Locate the cell with the specified text and output its (X, Y) center coordinate. 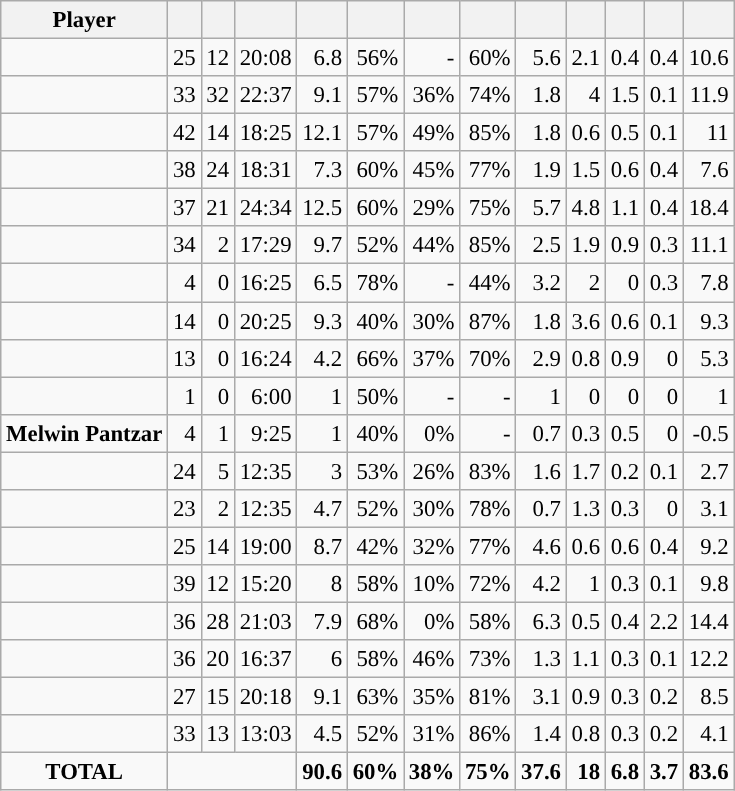
83% (488, 471)
3.6 (586, 321)
70% (488, 358)
6 (322, 659)
2.2 (664, 621)
6:00 (266, 396)
20:18 (266, 697)
15 (218, 697)
1.4 (541, 734)
7.9 (322, 621)
8 (322, 584)
68% (375, 621)
66% (375, 358)
7.6 (708, 170)
Melwin Pantzar (84, 433)
81% (488, 697)
TOTAL (84, 772)
35% (432, 697)
5.3 (708, 358)
15:20 (266, 584)
38 (184, 170)
46% (432, 659)
13:03 (266, 734)
5 (218, 471)
Player (84, 20)
3.7 (664, 772)
8.7 (322, 546)
37 (184, 208)
86% (488, 734)
9:25 (266, 433)
34 (184, 245)
24:34 (266, 208)
6.5 (322, 283)
4.5 (322, 734)
9.8 (708, 584)
53% (375, 471)
5.6 (541, 58)
12.2 (708, 659)
2.1 (586, 58)
20:08 (266, 58)
83.6 (708, 772)
18 (586, 772)
2.9 (541, 358)
11 (708, 133)
17:29 (266, 245)
28 (218, 621)
9.2 (708, 546)
2.7 (708, 471)
18:31 (266, 170)
21:03 (266, 621)
5.7 (541, 208)
19:00 (266, 546)
22:37 (266, 95)
73% (488, 659)
90.6 (322, 772)
49% (432, 133)
32 (218, 95)
9.7 (322, 245)
37.6 (541, 772)
10.6 (708, 58)
42 (184, 133)
-0.5 (708, 433)
23 (184, 509)
20:25 (266, 321)
42% (375, 546)
37% (432, 358)
12.1 (322, 133)
21 (218, 208)
3 (322, 471)
63% (375, 697)
87% (488, 321)
72% (488, 584)
11.1 (708, 245)
4.8 (586, 208)
7.8 (708, 283)
32% (432, 546)
31% (432, 734)
4.1 (708, 734)
39 (184, 584)
20 (218, 659)
56% (375, 58)
1.6 (541, 471)
50% (375, 396)
18.4 (708, 208)
1.7 (586, 471)
45% (432, 170)
16:37 (266, 659)
11.9 (708, 95)
14.4 (708, 621)
38% (432, 772)
27 (184, 697)
7.3 (322, 170)
4.7 (322, 509)
6.3 (541, 621)
36% (432, 95)
16:25 (266, 283)
16:24 (266, 358)
3.2 (541, 283)
4.6 (541, 546)
29% (432, 208)
26% (432, 471)
10% (432, 584)
18:25 (266, 133)
74% (488, 95)
2.5 (541, 245)
8.5 (708, 697)
12.5 (322, 208)
